Pinpoint the cell where the given text exists, returning its [x, y] midpoint coordinate. 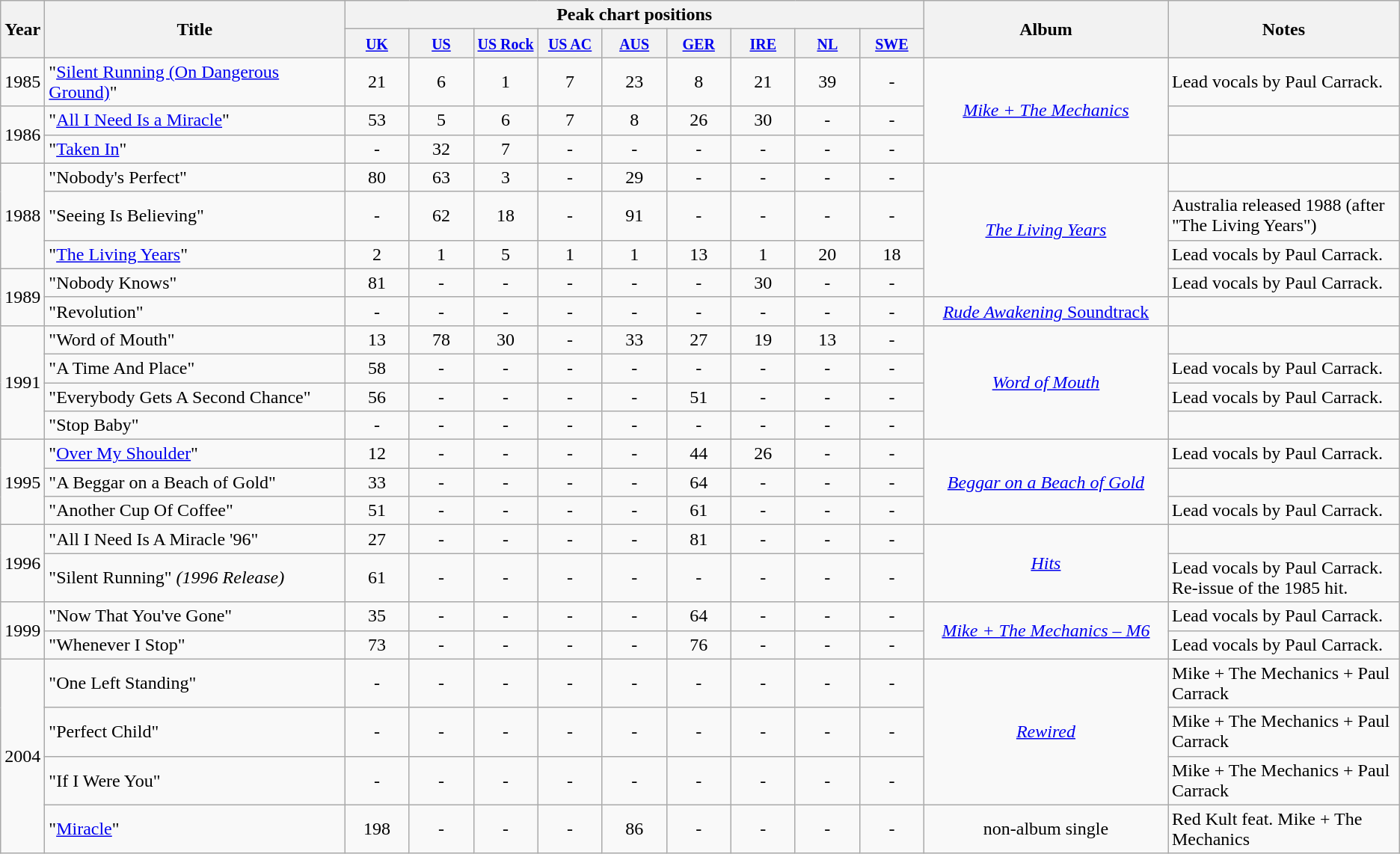
Lead vocals by Paul Carrack. Re-issue of the 1985 hit. [1284, 577]
20 [827, 254]
"Another Cup Of Coffee" [194, 511]
"One Left Standing" [194, 683]
1995 [22, 482]
58 [377, 368]
76 [699, 645]
86 [634, 829]
78 [441, 340]
"Taken In" [194, 149]
"All I Need Is A Miracle '96" [194, 539]
"Over My Shoulder" [194, 454]
"Everybody Gets A Second Chance" [194, 397]
Rude Awakening Soundtrack [1046, 311]
1991 [22, 382]
Notes [1284, 29]
29 [634, 177]
UK [377, 43]
73 [377, 645]
Album [1046, 29]
32 [441, 149]
2 [377, 254]
"A Time And Place" [194, 368]
Word of Mouth [1046, 382]
NL [827, 43]
"Nobody Knows" [194, 283]
US [441, 43]
"Seeing Is Believing" [194, 215]
Red Kult feat. Mike + The Mechanics [1284, 829]
Title [194, 29]
56 [377, 397]
"Miracle" [194, 829]
"Silent Running (On Dangerous Ground)" [194, 82]
1986 [22, 135]
1988 [22, 215]
GER [699, 43]
Mike + The Mechanics – M6 [1046, 630]
63 [441, 177]
IRE [763, 43]
"If I Were You" [194, 781]
The Living Years [1046, 230]
Mike + The Mechanics [1046, 111]
Beggar on a Beach of Gold [1046, 482]
3 [506, 177]
"Whenever I Stop" [194, 645]
Year [22, 29]
1989 [22, 297]
"A Beggar on a Beach of Gold" [194, 482]
39 [827, 82]
"Stop Baby" [194, 426]
Australia released 1988 (after "The Living Years") [1284, 215]
"Word of Mouth" [194, 340]
"The Living Years" [194, 254]
Rewired [1046, 731]
SWE [891, 43]
62 [441, 215]
44 [699, 454]
91 [634, 215]
19 [763, 340]
1985 [22, 82]
2004 [22, 756]
Hits [1046, 564]
"Nobody's Perfect" [194, 177]
"Perfect Child" [194, 731]
35 [377, 616]
1996 [22, 564]
Peak chart positions [634, 15]
"All I Need Is a Miracle" [194, 120]
AUS [634, 43]
80 [377, 177]
198 [377, 829]
53 [377, 120]
US AC [570, 43]
12 [377, 454]
"Revolution" [194, 311]
"Now That You've Gone" [194, 616]
1999 [22, 630]
US Rock [506, 43]
"Silent Running" (1996 Release) [194, 577]
non-album single [1046, 829]
23 [634, 82]
